Return the [x, y] coordinate for the center point of the cell that contains the specified text.  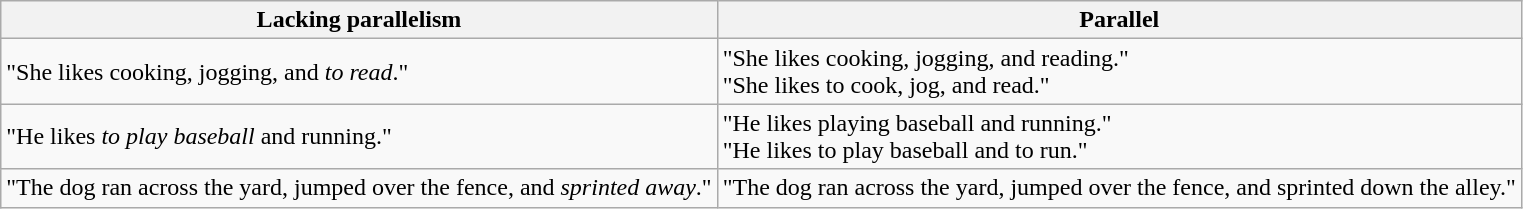
Parallel [1119, 20]
"The dog ran across the yard, jumped over the fence, and sprinted away." [359, 188]
Lacking parallelism [359, 20]
"She likes cooking, jogging, and to read." [359, 72]
"He likes playing baseball and running.""He likes to play baseball and to run." [1119, 136]
"She likes cooking, jogging, and reading.""She likes to cook, jog, and read." [1119, 72]
"He likes to play baseball and running." [359, 136]
"The dog ran across the yard, jumped over the fence, and sprinted down the alley." [1119, 188]
